Locate the cell with the specified text and output its [x, y] center coordinate. 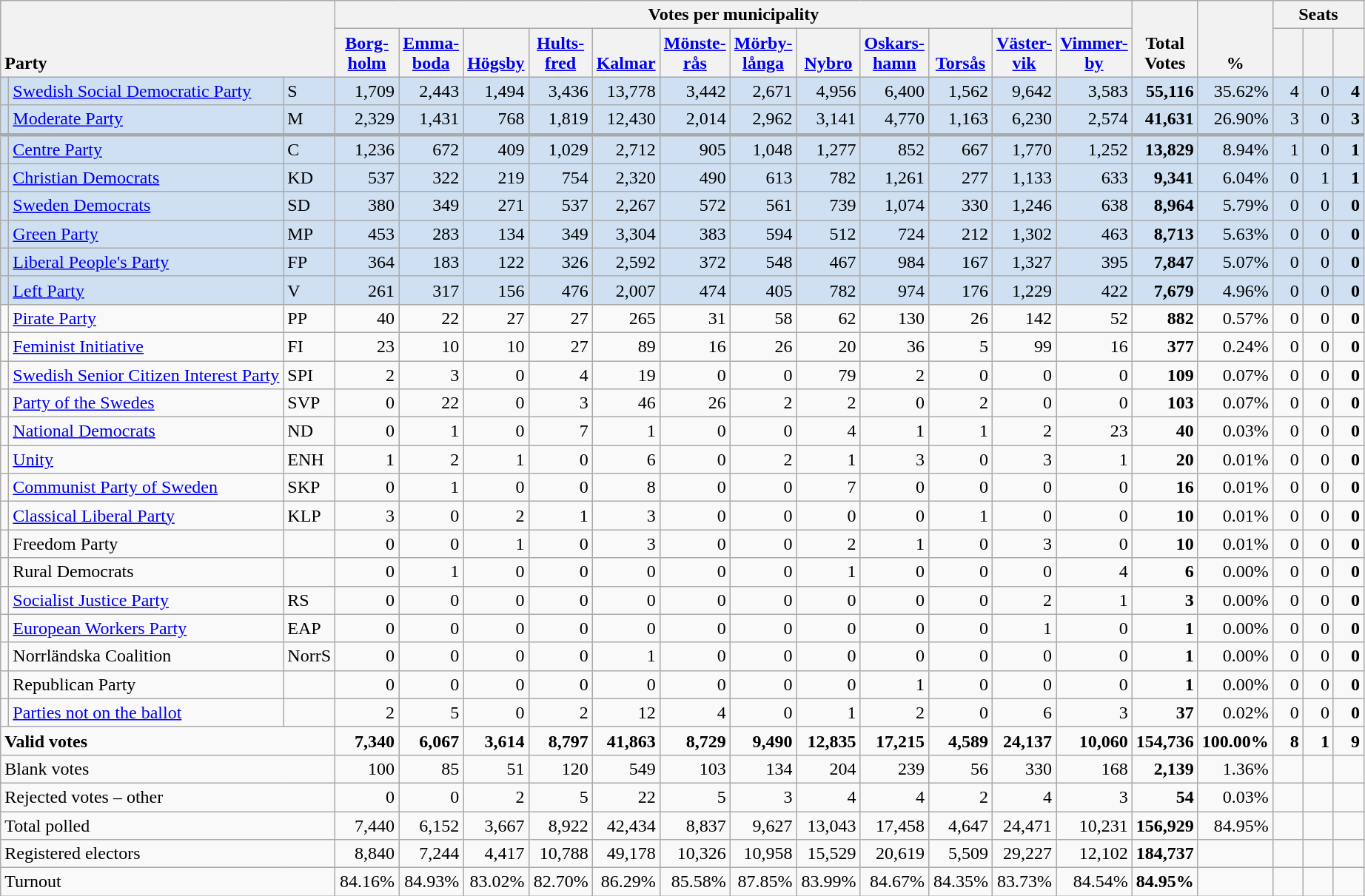
3,583 [1094, 91]
84.93% [431, 882]
974 [894, 290]
3,667 [496, 825]
154,736 [1165, 741]
55,116 [1165, 91]
10,231 [1094, 825]
83.99% [828, 882]
Kalmar [626, 53]
7,244 [431, 854]
20,619 [894, 854]
3,614 [496, 741]
739 [828, 206]
Rural Democrats [147, 572]
261 [367, 290]
M [309, 120]
453 [367, 234]
17,215 [894, 741]
49,178 [626, 854]
9,627 [763, 825]
1,229 [1024, 290]
1,074 [894, 206]
46 [626, 403]
672 [431, 149]
167 [960, 262]
1,048 [763, 149]
409 [496, 149]
5.79% [1235, 206]
130 [894, 318]
100 [367, 769]
10,958 [763, 854]
1,163 [960, 120]
MP [309, 234]
NorrS [309, 656]
Communist Party of Sweden [147, 488]
Turnout [168, 882]
Hults- fred [560, 53]
S [309, 91]
4,589 [960, 741]
Oskars- hamn [894, 53]
Emma- boda [431, 53]
Centre Party [147, 149]
852 [894, 149]
56 [960, 769]
882 [1165, 318]
Valid votes [168, 741]
100.00% [1235, 741]
SPI [309, 375]
8,922 [560, 825]
7,340 [367, 741]
Registered electors [168, 854]
8,964 [1165, 206]
6,400 [894, 91]
13,829 [1165, 149]
4,770 [894, 120]
9 [1349, 741]
183 [431, 262]
122 [496, 262]
5.63% [1235, 234]
176 [960, 290]
2,329 [367, 120]
ND [309, 431]
8,713 [1165, 234]
1,302 [1024, 234]
Total Votes [1165, 38]
Torsås [960, 53]
84.67% [894, 882]
Rejected votes – other [168, 797]
572 [694, 206]
85.58% [694, 882]
83.73% [1024, 882]
84.35% [960, 882]
212 [960, 234]
768 [496, 120]
19 [626, 375]
RS [309, 600]
% [1235, 38]
1,327 [1024, 262]
SD [309, 206]
82.70% [560, 882]
405 [763, 290]
KD [309, 178]
52 [1094, 318]
26.90% [1235, 120]
Norrländska Coalition [147, 656]
ENH [309, 459]
9,642 [1024, 91]
463 [1094, 234]
377 [1165, 346]
156 [496, 290]
265 [626, 318]
322 [431, 178]
12 [626, 713]
2,139 [1165, 769]
0.02% [1235, 713]
3,141 [828, 120]
15,529 [828, 854]
29,227 [1024, 854]
142 [1024, 318]
6,230 [1024, 120]
84.16% [367, 882]
National Democrats [147, 431]
6,067 [431, 741]
Blank votes [168, 769]
4,417 [496, 854]
277 [960, 178]
10,788 [560, 854]
5,509 [960, 854]
24,471 [1024, 825]
204 [828, 769]
C [309, 149]
36 [894, 346]
Vimmer- by [1094, 53]
422 [1094, 290]
Party of the Swedes [147, 403]
KLP [309, 516]
1,431 [431, 120]
1,770 [1024, 149]
Christian Democrats [147, 178]
317 [431, 290]
1,562 [960, 91]
364 [367, 262]
FI [309, 346]
84.54% [1094, 882]
17,458 [894, 825]
Feminist Initiative [147, 346]
2,962 [763, 120]
2,671 [763, 91]
239 [894, 769]
10,060 [1094, 741]
12,102 [1094, 854]
109 [1165, 375]
1.36% [1235, 769]
Sweden Democrats [147, 206]
380 [367, 206]
Pirate Party [147, 318]
512 [828, 234]
EAP [309, 628]
SVP [309, 403]
Swedish Social Democratic Party [147, 91]
Nybro [828, 53]
2,320 [626, 178]
Borg- holm [367, 53]
41,863 [626, 741]
7,679 [1165, 290]
8,729 [694, 741]
Moderate Party [147, 120]
Mörby- långa [763, 53]
54 [1165, 797]
58 [763, 318]
Swedish Senior Citizen Interest Party [147, 375]
1,246 [1024, 206]
37 [1165, 713]
549 [626, 769]
467 [828, 262]
4,956 [828, 91]
Unity [147, 459]
0.57% [1235, 318]
European Workers Party [147, 628]
Freedom Party [147, 544]
474 [694, 290]
Green Party [147, 234]
326 [560, 262]
12,835 [828, 741]
8,840 [367, 854]
89 [626, 346]
395 [1094, 262]
7,847 [1165, 262]
51 [496, 769]
724 [894, 234]
Seats [1318, 15]
1,709 [367, 91]
168 [1094, 769]
2,443 [431, 91]
548 [763, 262]
Liberal People's Party [147, 262]
8,797 [560, 741]
905 [694, 149]
1,261 [894, 178]
372 [694, 262]
83.02% [496, 882]
87.85% [763, 882]
PP [309, 318]
0.24% [1235, 346]
Parties not on the ballot [147, 713]
4.96% [1235, 290]
3,436 [560, 91]
86.29% [626, 882]
Classical Liberal Party [147, 516]
Total polled [168, 825]
7,440 [367, 825]
2,574 [1094, 120]
9,490 [763, 741]
1,133 [1024, 178]
219 [496, 178]
1,277 [828, 149]
120 [560, 769]
1,494 [496, 91]
2,007 [626, 290]
8,837 [694, 825]
FP [309, 262]
2,592 [626, 262]
271 [496, 206]
Väster- vik [1024, 53]
8.94% [1235, 149]
35.62% [1235, 91]
3,442 [694, 91]
594 [763, 234]
1,029 [560, 149]
561 [763, 206]
Socialist Justice Party [147, 600]
633 [1094, 178]
2,014 [694, 120]
42,434 [626, 825]
13,778 [626, 91]
V [309, 290]
3,304 [626, 234]
13,043 [828, 825]
31 [694, 318]
SKP [309, 488]
9,341 [1165, 178]
5.07% [1235, 262]
79 [828, 375]
754 [560, 178]
156,929 [1165, 825]
12,430 [626, 120]
62 [828, 318]
184,737 [1165, 854]
Party [168, 38]
383 [694, 234]
1,236 [367, 149]
41,631 [1165, 120]
613 [763, 178]
99 [1024, 346]
1,252 [1094, 149]
2,267 [626, 206]
85 [431, 769]
10,326 [694, 854]
984 [894, 262]
Votes per municipality [734, 15]
24,137 [1024, 741]
6,152 [431, 825]
667 [960, 149]
Republican Party [147, 684]
2,712 [626, 149]
638 [1094, 206]
1,819 [560, 120]
Left Party [147, 290]
490 [694, 178]
283 [431, 234]
476 [560, 290]
Mönste- rås [694, 53]
6.04% [1235, 178]
Högsby [496, 53]
4,647 [960, 825]
